Pinpoint the cell where the given text exists, returning its (X, Y) midpoint coordinate. 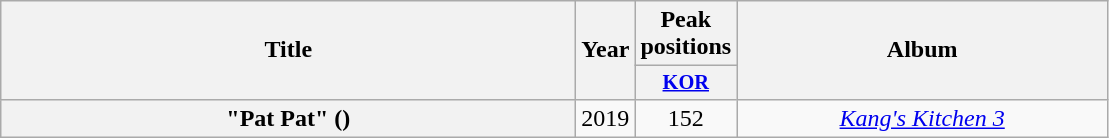
KOR (686, 83)
Kang's Kitchen 3 (922, 118)
Album (922, 50)
Year (606, 50)
152 (686, 118)
Peak positions (686, 34)
Title (288, 50)
"Pat Pat" () (288, 118)
2019 (606, 118)
